Output the [X, Y] coordinate of the center of the cell containing the given text.  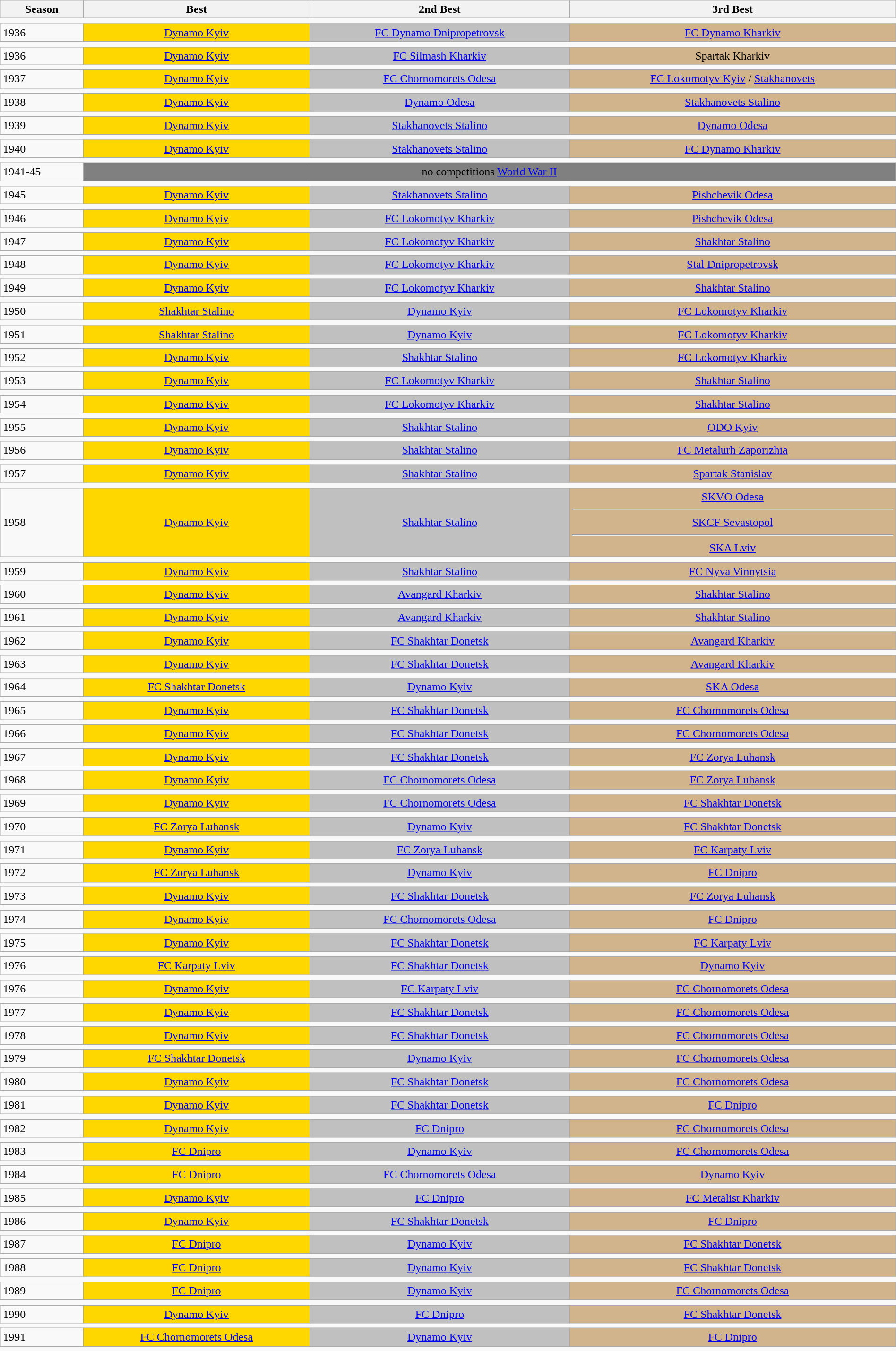
1940 [42, 149]
1982 [42, 1128]
FC Dynamo Dnipropetrovsk [439, 33]
1974 [42, 919]
1978 [42, 1035]
FC Metalist Kharkiv [732, 1198]
1964 [42, 687]
1977 [42, 1012]
FC Nyva Vinnytsia [732, 571]
1956 [42, 450]
1970 [42, 826]
1973 [42, 896]
2nd Best [439, 9]
1980 [42, 1082]
1957 [42, 473]
1945 [42, 195]
1955 [42, 427]
1941-45 [42, 172]
1984 [42, 1175]
1952 [42, 358]
1986 [42, 1221]
Spartak Kharkiv [732, 56]
1948 [42, 265]
Season [42, 9]
1983 [42, 1152]
1951 [42, 334]
3rd Best [732, 9]
1968 [42, 780]
1946 [42, 218]
ODO Kyiv [732, 427]
1947 [42, 241]
SKA Odesa [732, 687]
1950 [42, 311]
Best [197, 9]
1969 [42, 803]
Spartak Stanislav [732, 473]
1972 [42, 873]
FC Lokomotyv Kyiv / Stakhanovets [732, 79]
FC Silmash Kharkiv [439, 56]
1989 [42, 1291]
Stal Dnipropetrovsk [732, 265]
1985 [42, 1198]
1949 [42, 288]
1990 [42, 1314]
1967 [42, 757]
1975 [42, 943]
1960 [42, 594]
1981 [42, 1105]
1938 [42, 102]
1953 [42, 381]
1954 [42, 404]
1966 [42, 733]
SKVO OdesaSKCF SevastopolSKA Lviv [732, 522]
1979 [42, 1058]
1965 [42, 710]
1971 [42, 850]
FC Metalurh Zaporizhia [732, 450]
1991 [42, 1337]
1958 [42, 522]
1962 [42, 641]
1987 [42, 1244]
1937 [42, 79]
1961 [42, 618]
1939 [42, 125]
1988 [42, 1267]
1963 [42, 664]
1959 [42, 571]
no competitions World War II [490, 172]
